From the cell containing the given text, extract its center point as [X, Y] coordinate. 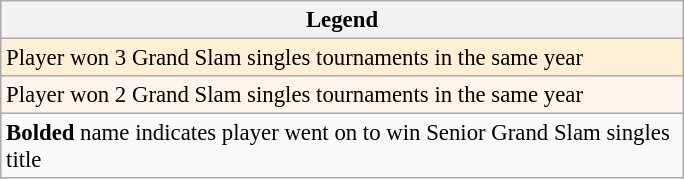
Player won 3 Grand Slam singles tournaments in the same year [342, 58]
Legend [342, 20]
Bolded name indicates player went on to win Senior Grand Slam singles title [342, 146]
Player won 2 Grand Slam singles tournaments in the same year [342, 95]
